Find where the given text appears and provide that cell's center as [X, Y] coordinate. 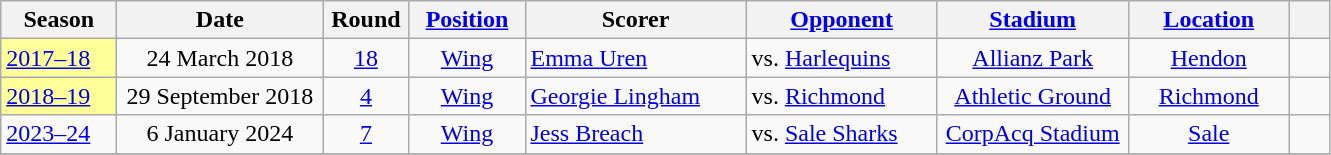
4 [366, 96]
Allianz Park [1032, 58]
CorpAcq Stadium [1032, 134]
Emma Uren [636, 58]
7 [366, 134]
vs. Richmond [842, 96]
2017–18 [59, 58]
Jess Breach [636, 134]
Location [1208, 20]
vs. Sale Sharks [842, 134]
Sale [1208, 134]
vs. Harlequins [842, 58]
Hendon [1208, 58]
Scorer [636, 20]
Georgie Lingham [636, 96]
2023–24 [59, 134]
Round [366, 20]
Season [59, 20]
2018–19 [59, 96]
Athletic Ground [1032, 96]
Stadium [1032, 20]
Position [467, 20]
Richmond [1208, 96]
Opponent [842, 20]
29 September 2018 [220, 96]
24 March 2018 [220, 58]
Date [220, 20]
6 January 2024 [220, 134]
18 [366, 58]
